Return the [X, Y] coordinate for the center point of the cell that contains the specified text.  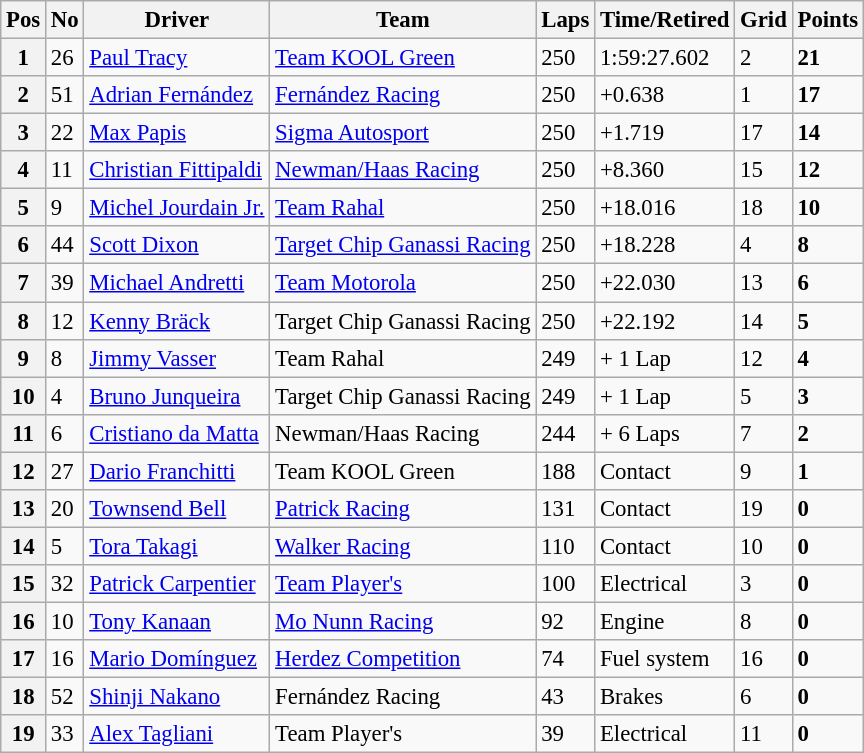
Engine [665, 621]
Driver [177, 20]
No [65, 20]
Herdez Competition [403, 659]
33 [65, 734]
+22.192 [665, 321]
Laps [566, 20]
Sigma Autosport [403, 133]
+22.030 [665, 283]
Shinji Nakano [177, 697]
244 [566, 433]
Max Papis [177, 133]
Michael Andretti [177, 283]
51 [65, 95]
Patrick Carpentier [177, 584]
Christian Fittipaldi [177, 170]
Dario Franchitti [177, 471]
Team [403, 20]
Fuel system [665, 659]
Scott Dixon [177, 245]
+ 6 Laps [665, 433]
+18.228 [665, 245]
131 [566, 509]
Mo Nunn Racing [403, 621]
Tora Takagi [177, 546]
Pos [24, 20]
1:59:27.602 [665, 58]
Brakes [665, 697]
32 [65, 584]
26 [65, 58]
Walker Racing [403, 546]
Cristiano da Matta [177, 433]
92 [566, 621]
52 [65, 697]
20 [65, 509]
74 [566, 659]
Jimmy Vasser [177, 358]
Townsend Bell [177, 509]
27 [65, 471]
Alex Tagliani [177, 734]
Patrick Racing [403, 509]
Adrian Fernández [177, 95]
+0.638 [665, 95]
188 [566, 471]
Bruno Junqueira [177, 396]
Grid [764, 20]
21 [828, 58]
110 [566, 546]
22 [65, 133]
+18.016 [665, 208]
Points [828, 20]
Michel Jourdain Jr. [177, 208]
Time/Retired [665, 20]
+8.360 [665, 170]
+1.719 [665, 133]
44 [65, 245]
Paul Tracy [177, 58]
Kenny Bräck [177, 321]
43 [566, 697]
Tony Kanaan [177, 621]
100 [566, 584]
Team Motorola [403, 283]
Mario Domínguez [177, 659]
